Find where the given text appears and provide that cell's center as [X, Y] coordinate. 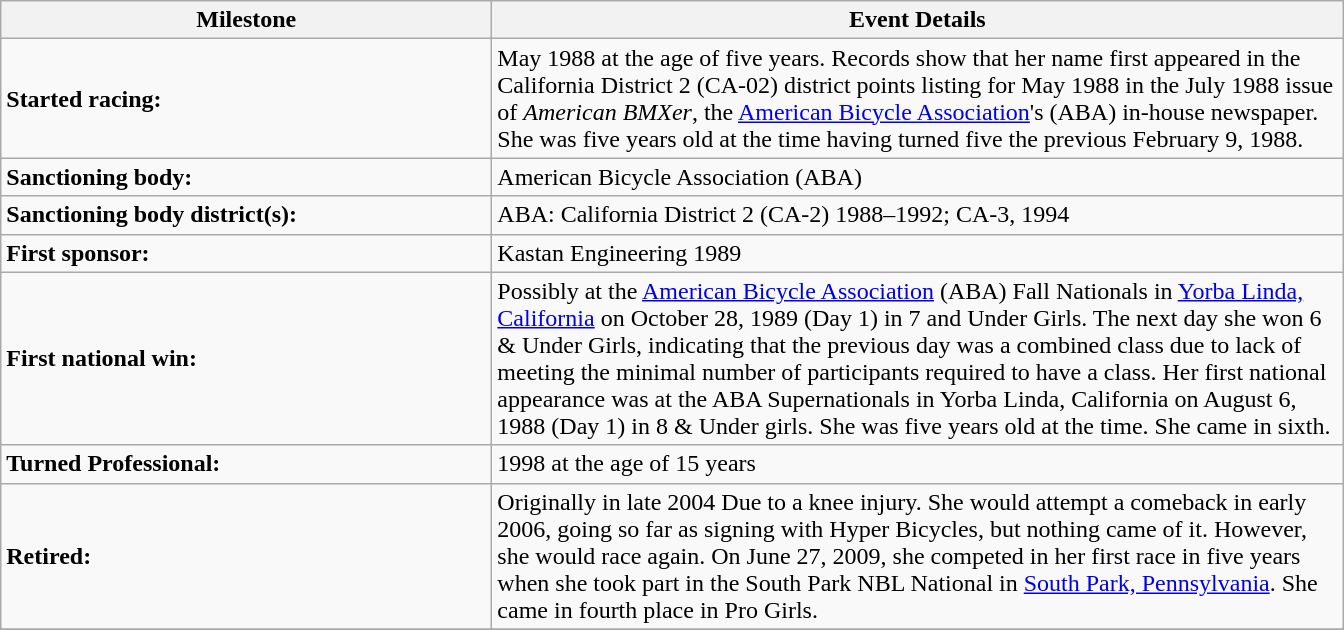
Milestone [246, 20]
Retired: [246, 556]
Event Details [918, 20]
First sponsor: [246, 253]
1998 at the age of 15 years [918, 464]
Started racing: [246, 98]
ABA: California District 2 (CA-2) 1988–1992; CA-3, 1994 [918, 215]
Sanctioning body: [246, 177]
Turned Professional: [246, 464]
Kastan Engineering 1989 [918, 253]
American Bicycle Association (ABA) [918, 177]
Sanctioning body district(s): [246, 215]
First national win: [246, 358]
